Detect which cell encompasses the target text, then output its (x, y) center coordinate. 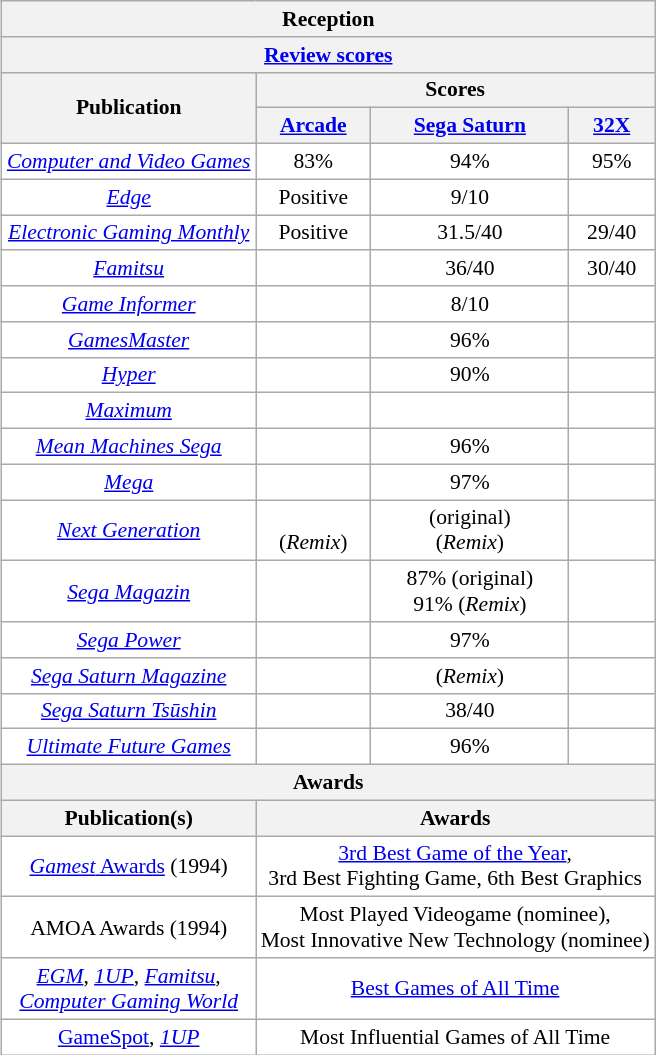
Publication(s) (129, 818)
Most Played Videogame (nominee), Most Innovative New Technology (nominee) (456, 928)
Most Influential Games of All Time (456, 1037)
95% (612, 161)
Publication (129, 108)
Next Generation (129, 530)
Best Games of All Time (456, 988)
Edge (129, 197)
3rd Best Game of the Year, 3rd Best Fighting Game, 6th Best Graphics (456, 866)
Sega Saturn Tsūshin (129, 711)
8/10 (470, 304)
GamesMaster (129, 339)
Reception (328, 19)
Hyper (129, 375)
Arcade (314, 126)
Mean Machines Sega (129, 446)
90% (470, 375)
31.5/40 (470, 232)
Sega Saturn Magazine (129, 675)
87% (original) 91% (Remix) (470, 592)
Famitsu (129, 268)
Maximum (129, 411)
Sega Magazin (129, 592)
Electronic Gaming Monthly (129, 232)
GameSpot, 1UP (129, 1037)
Game Informer (129, 304)
Ultimate Future Games (129, 747)
Gamest Awards (1994) (129, 866)
EGM, 1UP, Famitsu, Computer Gaming World (129, 988)
38/40 (470, 711)
Sega Saturn (470, 126)
36/40 (470, 268)
83% (314, 161)
30/40 (612, 268)
Computer and Video Games (129, 161)
9/10 (470, 197)
Sega Power (129, 640)
29/40 (612, 232)
AMOA Awards (1994) (129, 928)
Scores (456, 90)
Review scores (328, 54)
94% (470, 161)
(original) (Remix) (470, 530)
Mega (129, 482)
32X (612, 126)
